For the text-containing cell, return its midpoint in [x, y] coordinate format. 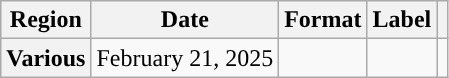
Label [402, 20]
Format [323, 20]
Region [46, 20]
February 21, 2025 [185, 58]
Date [185, 20]
Various [46, 58]
